Detect which cell encompasses the target text, then output its [x, y] center coordinate. 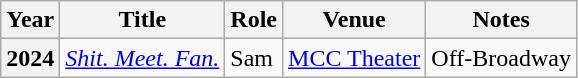
MCC Theater [354, 58]
Off-Broadway [502, 58]
Role [254, 20]
Shit. Meet. Fan. [142, 58]
Year [30, 20]
Venue [354, 20]
Notes [502, 20]
Sam [254, 58]
2024 [30, 58]
Title [142, 20]
